Extract the [X, Y] coordinate from the center of the cell holding the provided text.  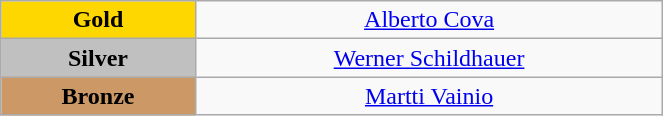
Alberto Cova [429, 20]
Werner Schildhauer [429, 58]
Martti Vainio [429, 96]
Bronze [98, 96]
Silver [98, 58]
Gold [98, 20]
